Locate the cell with the specified text and output its (x, y) center coordinate. 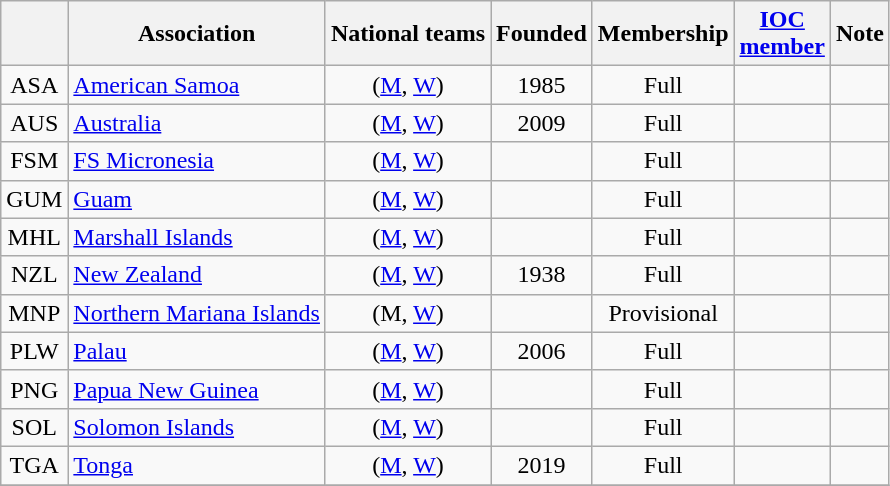
FS Micronesia (197, 161)
2019 (542, 465)
IOC member (782, 34)
2006 (542, 351)
Provisional (663, 313)
ASA (34, 85)
New Zealand (197, 275)
American Samoa (197, 85)
Solomon Islands (197, 427)
Marshall Islands (197, 237)
Founded (542, 34)
Palau (197, 351)
SOL (34, 427)
Membership (663, 34)
PLW (34, 351)
Note (860, 34)
National teams (408, 34)
Association (197, 34)
1938 (542, 275)
FSM (34, 161)
2009 (542, 123)
1985 (542, 85)
MHL (34, 237)
PNG (34, 389)
NZL (34, 275)
Northern Mariana Islands (197, 313)
Tonga (197, 465)
Australia (197, 123)
TGA (34, 465)
MNP (34, 313)
Guam (197, 199)
GUM (34, 199)
AUS (34, 123)
Papua New Guinea (197, 389)
